For the text-containing cell, return its midpoint in (x, y) coordinate format. 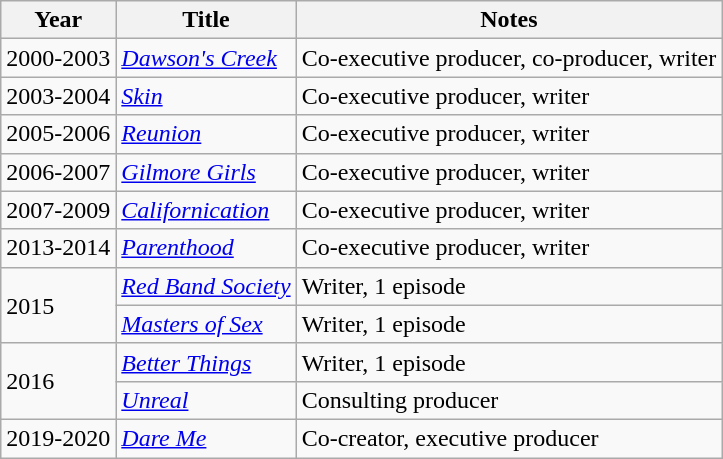
Skin (206, 96)
2005-2006 (58, 134)
2007-2009 (58, 210)
Parenthood (206, 248)
Consulting producer (509, 400)
Californication (206, 210)
2015 (58, 305)
2013-2014 (58, 248)
Gilmore Girls (206, 172)
Dawson's Creek (206, 58)
2000-2003 (58, 58)
2003-2004 (58, 96)
Notes (509, 20)
Unreal (206, 400)
Better Things (206, 362)
Co-executive producer, co-producer, writer (509, 58)
Co-creator, executive producer (509, 438)
Dare Me (206, 438)
Year (58, 20)
2019-2020 (58, 438)
2016 (58, 381)
Title (206, 20)
Red Band Society (206, 286)
2006-2007 (58, 172)
Reunion (206, 134)
Masters of Sex (206, 324)
